Pinpoint the cell where the given text exists, returning its (x, y) midpoint coordinate. 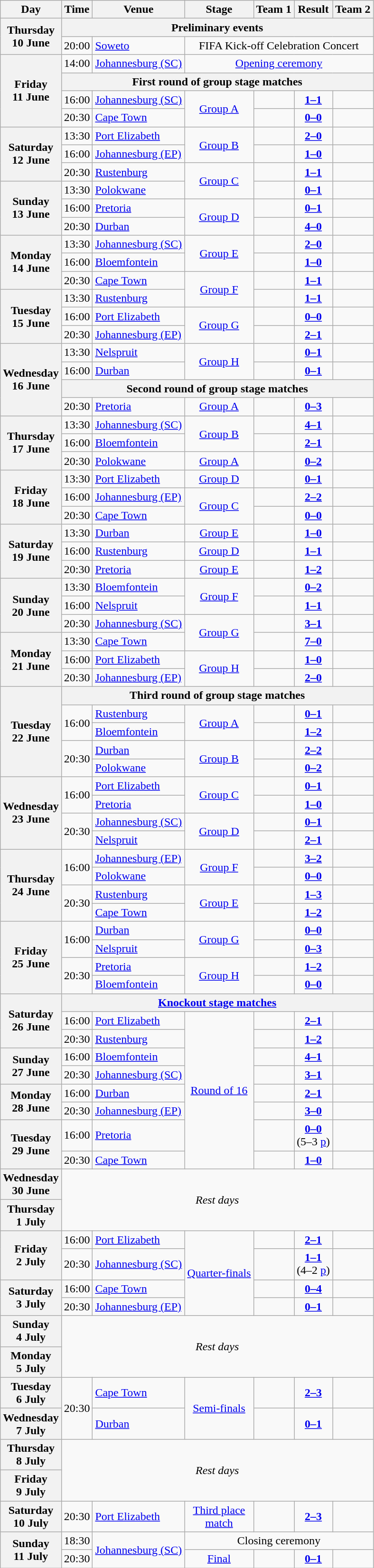
Monday21 June (31, 659)
Saturday10 July (31, 1516)
Venue (139, 9)
Monday28 June (31, 1102)
Final (219, 1559)
Soweto (139, 46)
Friday9 July (31, 1485)
Tuesday15 June (31, 316)
Thursday17 June (31, 443)
Tuesday6 July (31, 1393)
Friday2 July (31, 1255)
1–1 (4–2 p) (313, 1264)
Stage (219, 9)
Saturday12 June (31, 154)
Monday5 July (31, 1362)
Wednesday23 June (31, 813)
Tuesday22 June (31, 732)
Thursday1 July (31, 1215)
Wednesday30 June (31, 1184)
7–0 (313, 641)
Second round of group stage matches (217, 389)
Saturday3 July (31, 1298)
20:00 (77, 46)
Wednesday16 June (31, 380)
Third placematch (219, 1516)
Semi-finals (219, 1408)
1–3 (313, 894)
Thursday8 July (31, 1455)
Tuesday29 June (31, 1144)
Friday25 June (31, 957)
Sunday20 June (31, 605)
Sunday11 July (31, 1550)
Third round of group stage matches (217, 696)
FIFA Kick-off Celebration Concert (279, 46)
Day (31, 9)
Friday18 June (31, 497)
Wednesday7 July (31, 1423)
First round of group stage matches (217, 82)
Knockout stage matches (217, 1002)
Result (313, 9)
Closing ceremony (279, 1541)
Opening ceremony (279, 64)
18:30 (77, 1541)
0–0 (5–3 p) (313, 1136)
Quarter-finals (219, 1273)
Team 2 (353, 9)
Thursday24 June (31, 885)
Sunday4 July (31, 1331)
Saturday26 June (31, 1021)
0–4 (313, 1289)
Round of 16 (219, 1090)
Time (77, 9)
Sunday13 June (31, 208)
Monday14 June (31, 262)
14:00 (77, 64)
Saturday19 June (31, 551)
4–0 (313, 226)
3–0 (313, 1111)
Thursday10 June (31, 37)
3–2 (313, 858)
Team 1 (274, 9)
Sunday27 June (31, 1066)
Preliminary events (217, 28)
Friday11 June (31, 91)
